Output the [X, Y] coordinate of the center of the cell containing the given text.  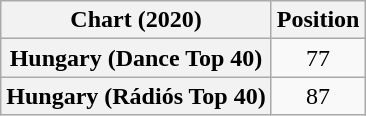
87 [318, 96]
77 [318, 58]
Hungary (Dance Top 40) [136, 58]
Chart (2020) [136, 20]
Position [318, 20]
Hungary (Rádiós Top 40) [136, 96]
